Scan for the cell matching the given text and deliver its [x, y] coordinate at center. 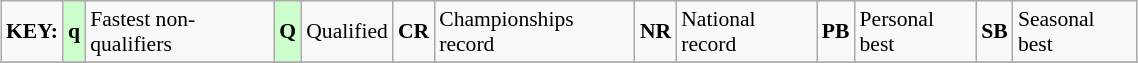
PB [836, 32]
SB [994, 32]
Fastest non-qualifiers [180, 32]
Championships record [534, 32]
q [74, 32]
KEY: [32, 32]
NR [656, 32]
CR [414, 32]
Q [288, 32]
Qualified [347, 32]
National record [746, 32]
Personal best [916, 32]
Seasonal best [1075, 32]
